From the cell containing the given text, extract its center point as [X, Y] coordinate. 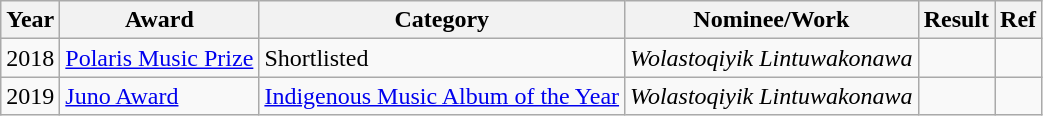
2018 [30, 58]
Result [956, 20]
Polaris Music Prize [160, 58]
Award [160, 20]
Shortlisted [442, 58]
Ref [1018, 20]
2019 [30, 96]
Nominee/Work [772, 20]
Year [30, 20]
Juno Award [160, 96]
Category [442, 20]
Indigenous Music Album of the Year [442, 96]
